Output the [X, Y] coordinate of the center of the cell containing the given text.  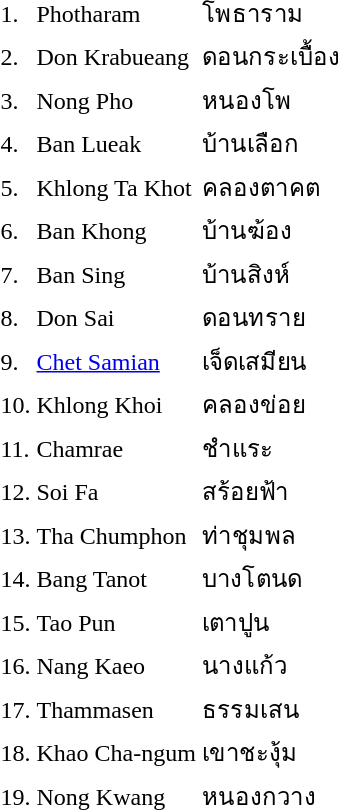
Don Krabueang [116, 56]
Don Sai [116, 318]
Nong Pho [116, 100]
Chamrae [116, 448]
Ban Khong [116, 230]
Tha Chumphon [116, 535]
Nang Kaeo [116, 666]
Thammasen [116, 709]
Ban Sing [116, 274]
Khao Cha-ngum [116, 752]
Tao Pun [116, 622]
Soi Fa [116, 492]
Ban Lueak [116, 144]
Chet Samian [116, 361]
Khlong Khoi [116, 404]
Bang Tanot [116, 578]
Khlong Ta Khot [116, 187]
